For the text-containing cell, return its midpoint in [X, Y] coordinate format. 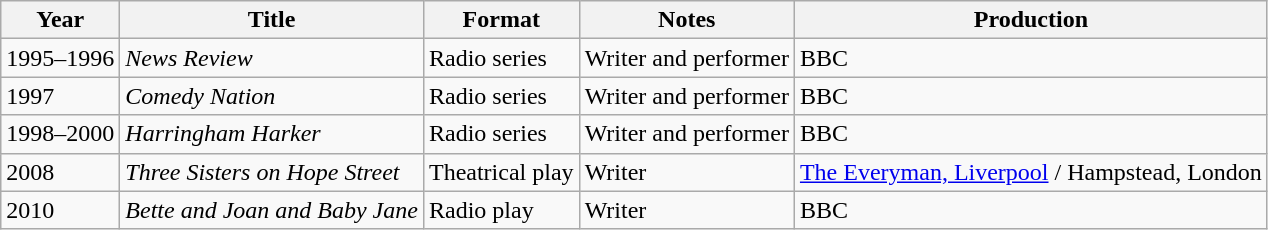
Theatrical play [501, 172]
Format [501, 20]
Bette and Joan and Baby Jane [272, 210]
Year [60, 20]
2008 [60, 172]
Harringham Harker [272, 134]
Title [272, 20]
News Review [272, 58]
1998–2000 [60, 134]
Notes [686, 20]
The Everyman, Liverpool / Hampstead, London [1030, 172]
Radio play [501, 210]
2010 [60, 210]
Production [1030, 20]
Comedy Nation [272, 96]
Three Sisters on Hope Street [272, 172]
1997 [60, 96]
1995–1996 [60, 58]
